Return (X, Y) of the center of cell containing provided text 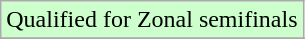
Qualified for Zonal semifinals (152, 20)
